Pinpoint the cell where the given text exists, returning its (x, y) midpoint coordinate. 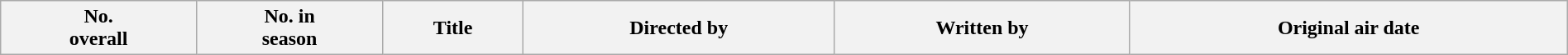
Written by (982, 28)
Title (453, 28)
No.overall (99, 28)
No. inseason (289, 28)
Original air date (1348, 28)
Directed by (678, 28)
